Locate the cell with the specified text and output its (x, y) center coordinate. 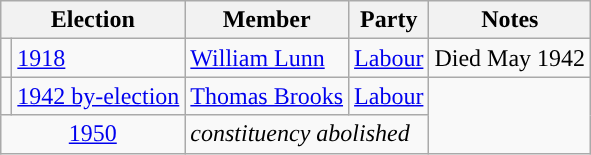
constituency abolished (307, 134)
1918 (98, 58)
1942 by-election (98, 96)
Died May 1942 (510, 58)
William Lunn (267, 58)
Notes (510, 20)
1950 (93, 134)
Member (267, 20)
Thomas Brooks (267, 96)
Election (93, 20)
Party (389, 20)
